Return [X, Y] of the center of cell containing provided text 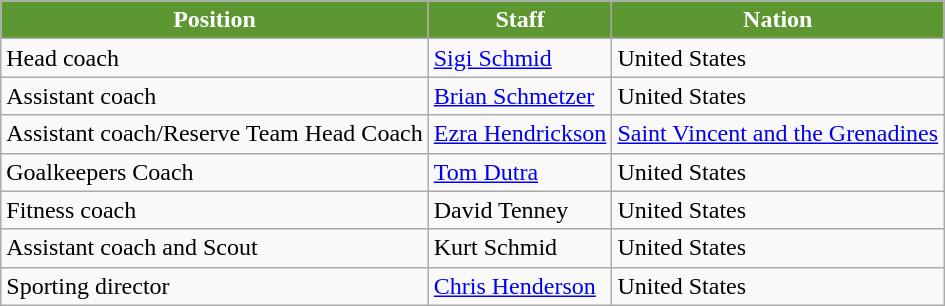
Kurt Schmid [520, 248]
Sporting director [214, 286]
Brian Schmetzer [520, 96]
Saint Vincent and the Grenadines [778, 134]
Position [214, 20]
Tom Dutra [520, 172]
Staff [520, 20]
Head coach [214, 58]
Assistant coach/Reserve Team Head Coach [214, 134]
Goalkeepers Coach [214, 172]
Assistant coach and Scout [214, 248]
Assistant coach [214, 96]
Chris Henderson [520, 286]
Sigi Schmid [520, 58]
Fitness coach [214, 210]
Nation [778, 20]
David Tenney [520, 210]
Ezra Hendrickson [520, 134]
